Output the (X, Y) coordinate of the center of the cell containing the given text.  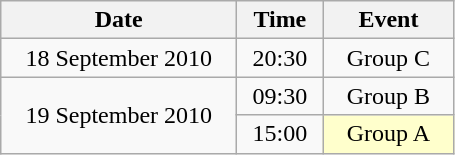
18 September 2010 (119, 58)
20:30 (280, 58)
09:30 (280, 96)
Time (280, 20)
19 September 2010 (119, 115)
15:00 (280, 134)
Group A (388, 134)
Event (388, 20)
Group C (388, 58)
Date (119, 20)
Group B (388, 96)
